For the text-containing cell, return its midpoint in [x, y] coordinate format. 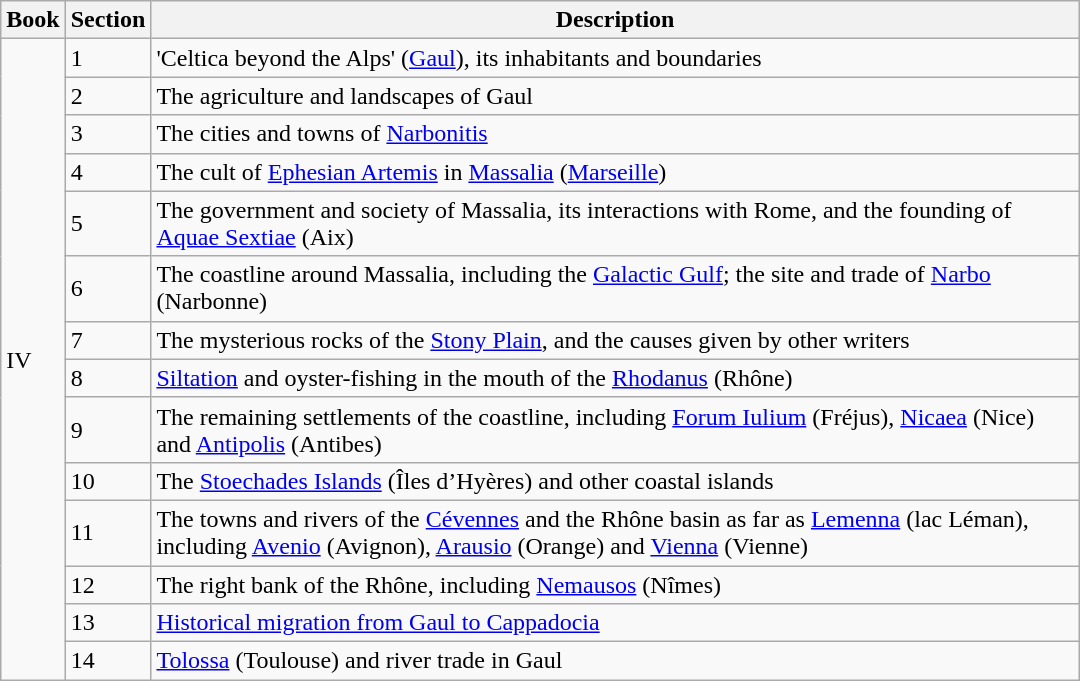
8 [108, 378]
The agriculture and landscapes of Gaul [615, 96]
7 [108, 340]
The Stoechades Islands (Îles d’Hyères) and other coastal islands [615, 481]
3 [108, 134]
Description [615, 20]
Historical migration from Gaul to Cappadocia [615, 623]
Book [33, 20]
The mysterious rocks of the Stony Plain, and the causes given by other writers [615, 340]
'Celtica beyond the Alps' (Gaul), its inhabitants and boundaries [615, 58]
Section [108, 20]
The cult of Ephesian Artemis in Massalia (Marseille) [615, 172]
The remaining settlements of the coastline, including Forum Iulium (Fréjus), Nicaea (Nice) and Antipolis (Antibes) [615, 430]
13 [108, 623]
The cities and towns of Narbonitis [615, 134]
11 [108, 532]
12 [108, 585]
14 [108, 661]
The right bank of the Rhône, including Nemausos (Nîmes) [615, 585]
Tolossa (Toulouse) and river trade in Gaul [615, 661]
9 [108, 430]
IV [33, 360]
The government and society of Massalia, its interactions with Rome, and the founding of Aquae Sextiae (Aix) [615, 224]
Siltation and oyster-fishing in the mouth of the Rhodanus (Rhône) [615, 378]
2 [108, 96]
The coastline around Massalia, including the Galactic Gulf; the site and trade of Narbo (Narbonne) [615, 288]
10 [108, 481]
1 [108, 58]
4 [108, 172]
6 [108, 288]
5 [108, 224]
